Output the [x, y] coordinate of the center of the cell containing the given text.  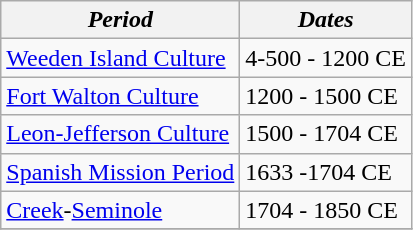
1704 - 1850 CE [326, 210]
1633 -1704 CE [326, 172]
4-500 - 1200 CE [326, 58]
1200 - 1500 CE [326, 96]
Leon-Jefferson Culture [120, 134]
Spanish Mission Period [120, 172]
Creek-Seminole [120, 210]
1500 - 1704 CE [326, 134]
Dates [326, 20]
Weeden Island Culture [120, 58]
Fort Walton Culture [120, 96]
Period [120, 20]
